Scan for the cell matching the given text and deliver its [x, y] coordinate at center. 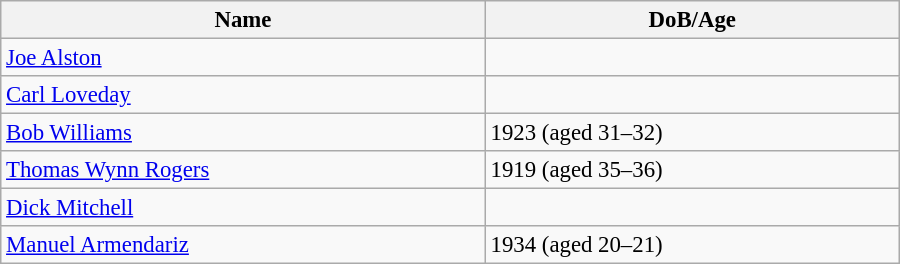
1934 (aged 20–21) [692, 245]
Dick Mitchell [243, 208]
Carl Loveday [243, 95]
Thomas Wynn Rogers [243, 170]
1923 (aged 31–32) [692, 133]
Name [243, 20]
Bob Williams [243, 133]
Manuel Armendariz [243, 245]
Joe Alston [243, 58]
DoB/Age [692, 20]
1919 (aged 35–36) [692, 170]
